Provide the [x, y] coordinate of the cell's center where the given text is located.  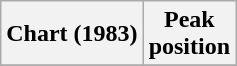
Chart (1983) [72, 34]
Peakposition [189, 34]
